Return the (X, Y) coordinate for the center point of the cell that contains the specified text.  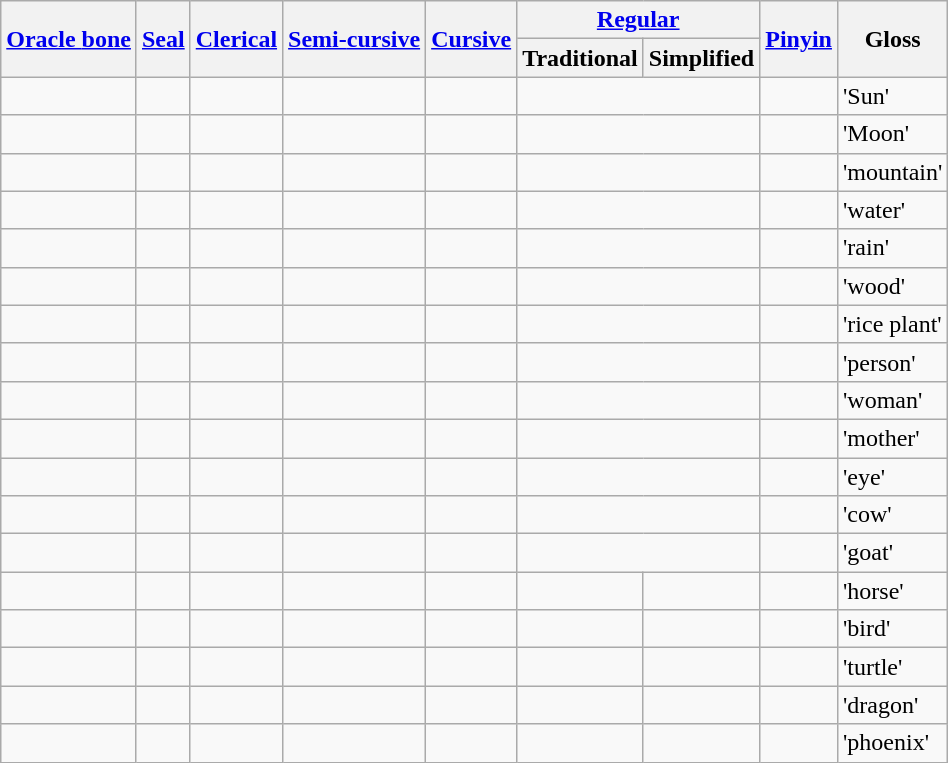
'rain' (892, 248)
'turtle' (892, 667)
'eye' (892, 477)
'dragon' (892, 705)
'mountain' (892, 172)
'rice plant' (892, 324)
'bird' (892, 629)
Clerical (236, 39)
Gloss (892, 39)
'phoenix' (892, 743)
'horse' (892, 591)
Pinyin (799, 39)
'wood' (892, 286)
Oracle bone (69, 39)
Seal (163, 39)
'Sun' (892, 96)
'water' (892, 210)
Regular (638, 20)
Simplified (701, 58)
Traditional (580, 58)
'Moon' (892, 134)
'woman' (892, 400)
'goat' (892, 553)
'mother' (892, 438)
Semi-cursive (354, 39)
'cow' (892, 515)
'person' (892, 362)
Cursive (472, 39)
